Pinpoint the cell where the given text exists, returning its [X, Y] midpoint coordinate. 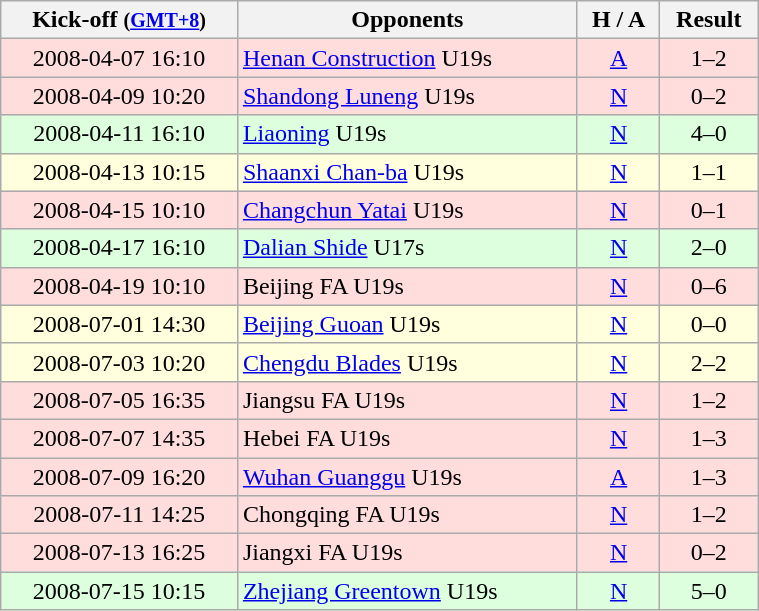
Jiangsu FA U19s [407, 400]
Hebei FA U19s [407, 438]
2008-04-09 10:20 [120, 96]
Changchun Yatai U19s [407, 210]
2008-07-03 10:20 [120, 362]
Result [709, 20]
0–6 [709, 286]
Chengdu Blades U19s [407, 362]
Beijing FA U19s [407, 286]
2008-07-07 14:35 [120, 438]
2008-07-13 16:25 [120, 553]
Wuhan Guanggu U19s [407, 477]
Shandong Luneng U19s [407, 96]
2008-07-09 16:20 [120, 477]
Chongqing FA U19s [407, 515]
2008-07-01 14:30 [120, 324]
Kick-off (GMT+8) [120, 20]
5–0 [709, 591]
Zhejiang Greentown U19s [407, 591]
2008-04-17 16:10 [120, 248]
2–0 [709, 248]
Beijing Guoan U19s [407, 324]
Shaanxi Chan-ba U19s [407, 172]
2008-07-15 10:15 [120, 591]
2–2 [709, 362]
2008-07-11 14:25 [120, 515]
2008-04-13 10:15 [120, 172]
Jiangxi FA U19s [407, 553]
2008-04-19 10:10 [120, 286]
4–0 [709, 134]
Liaoning U19s [407, 134]
Dalian Shide U17s [407, 248]
Henan Construction U19s [407, 58]
2008-04-11 16:10 [120, 134]
H / A [618, 20]
0–0 [709, 324]
1–1 [709, 172]
2008-04-15 10:10 [120, 210]
Opponents [407, 20]
2008-07-05 16:35 [120, 400]
2008-04-07 16:10 [120, 58]
0–1 [709, 210]
